For the text-containing cell, return its midpoint in (X, Y) coordinate format. 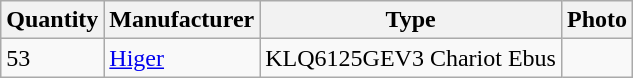
Photo (596, 20)
Manufacturer (182, 20)
Type (411, 20)
KLQ6125GEV3 Chariot Ebus (411, 58)
Quantity (52, 20)
Higer (182, 58)
53 (52, 58)
